From the cell containing the given text, extract its center point as [x, y] coordinate. 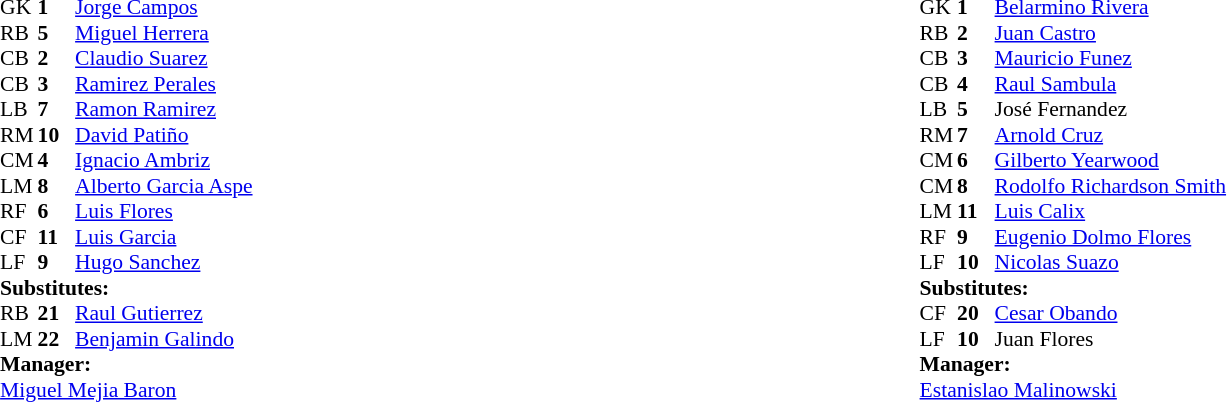
Cesar Obando [1110, 313]
Mauricio Funez [1110, 59]
Arnold Cruz [1110, 135]
José Fernandez [1110, 109]
Nicolas Suazo [1110, 263]
21 [57, 313]
Luis Flores [164, 211]
Eugenio Dolmo Flores [1110, 237]
Claudio Suarez [164, 59]
Ignacio Ambriz [164, 161]
Ramon Ramirez [164, 109]
Juan Castro [1110, 33]
Benjamin Galindo [164, 339]
Rodolfo Richardson Smith [1110, 186]
Juan Flores [1110, 339]
Alberto Garcia Aspe [164, 186]
Raul Sambula [1110, 84]
Hugo Sanchez [164, 263]
David Patiño [164, 135]
20 [976, 313]
Ramirez Perales [164, 84]
Raul Gutierrez [164, 313]
Luis Garcia [164, 237]
Gilberto Yearwood [1110, 161]
Miguel Herrera [164, 33]
22 [57, 339]
Luis Calix [1110, 211]
